Locate the cell with the specified text and output its [X, Y] center coordinate. 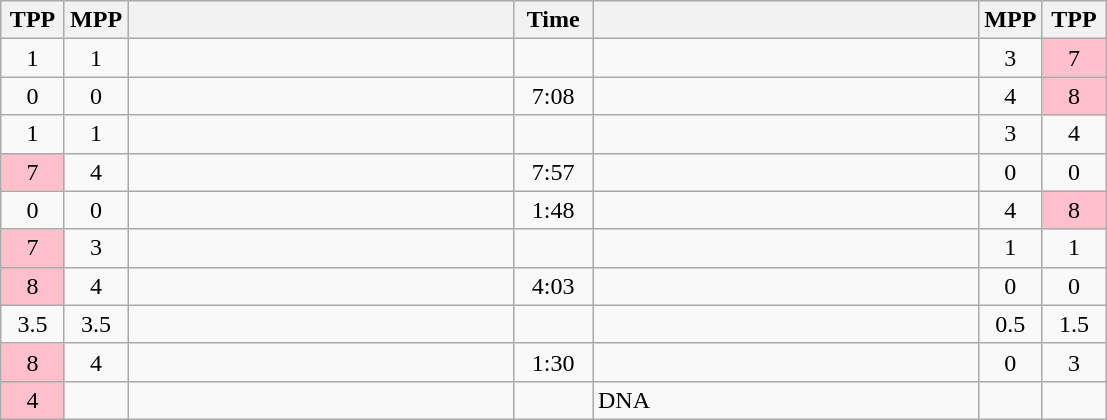
1:48 [554, 210]
7:08 [554, 96]
4:03 [554, 286]
0.5 [1011, 324]
Time [554, 20]
1:30 [554, 362]
7:57 [554, 172]
DNA [785, 400]
1.5 [1074, 324]
